Locate the cell with the specified text and output its [X, Y] center coordinate. 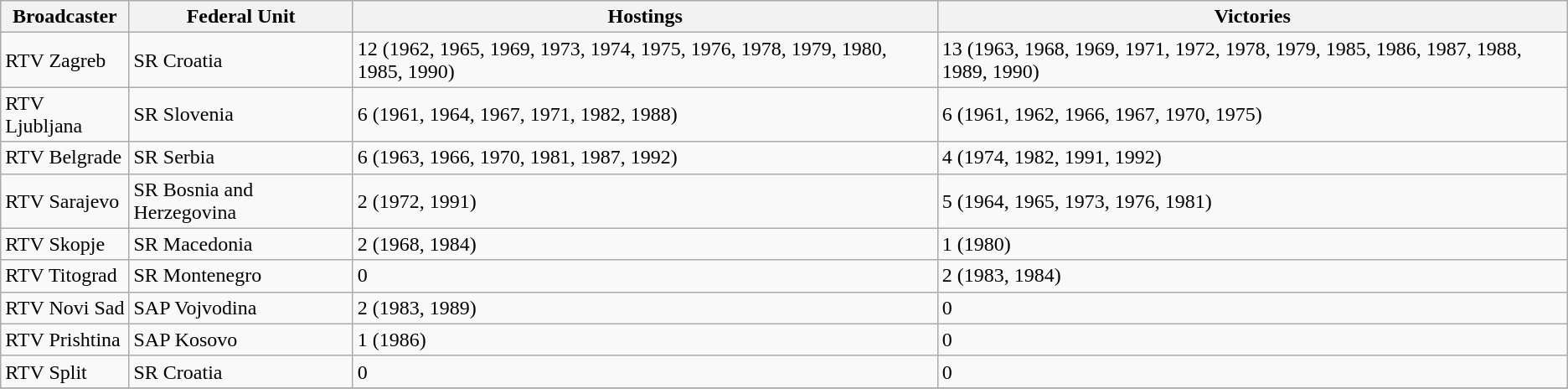
RTV Zagreb [65, 60]
4 (1974, 1982, 1991, 1992) [1252, 158]
RTV Skopje [65, 244]
RTV Split [65, 371]
SAP Vojvodina [241, 308]
SAP Kosovo [241, 340]
SR Serbia [241, 158]
RTV Sarajevo [65, 201]
1 (1986) [645, 340]
6 (1961, 1964, 1967, 1971, 1982, 1988) [645, 114]
13 (1963, 1968, 1969, 1971, 1972, 1978, 1979, 1985, 1986, 1987, 1988, 1989, 1990) [1252, 60]
5 (1964, 1965, 1973, 1976, 1981) [1252, 201]
Federal Unit [241, 17]
2 (1972, 1991) [645, 201]
SR Slovenia [241, 114]
2 (1983, 1989) [645, 308]
1 (1980) [1252, 244]
RTV Ljubljana [65, 114]
6 (1963, 1966, 1970, 1981, 1987, 1992) [645, 158]
RTV Titograd [65, 276]
2 (1968, 1984) [645, 244]
SR Macedonia [241, 244]
RTV Novi Sad [65, 308]
SR Bosnia and Herzegovina [241, 201]
Hostings [645, 17]
Victories [1252, 17]
12 (1962, 1965, 1969, 1973, 1974, 1975, 1976, 1978, 1979, 1980, 1985, 1990) [645, 60]
RTV Belgrade [65, 158]
2 (1983, 1984) [1252, 276]
RTV Prishtina [65, 340]
6 (1961, 1962, 1966, 1967, 1970, 1975) [1252, 114]
SR Montenegro [241, 276]
Broadcaster [65, 17]
